From the cell containing the given text, extract its center point as [x, y] coordinate. 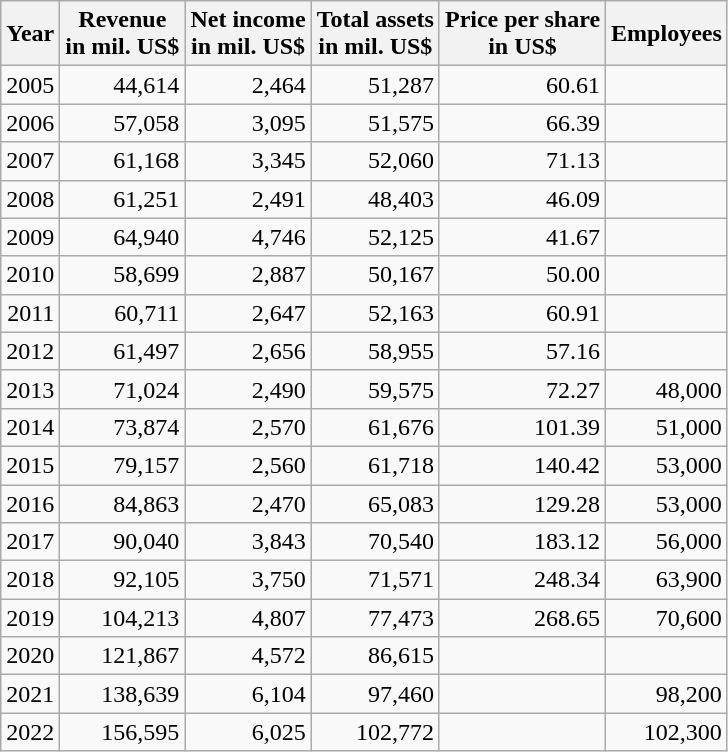
2020 [30, 656]
57,058 [122, 123]
2022 [30, 732]
2018 [30, 580]
Total assetsin mil. US$ [375, 34]
65,083 [375, 503]
102,300 [667, 732]
Revenuein mil. US$ [122, 34]
61,168 [122, 161]
58,699 [122, 275]
98,200 [667, 694]
2,570 [248, 427]
2021 [30, 694]
71.13 [522, 161]
52,060 [375, 161]
3,345 [248, 161]
Year [30, 34]
4,807 [248, 618]
Net incomein mil. US$ [248, 34]
3,095 [248, 123]
72.27 [522, 389]
58,955 [375, 351]
48,403 [375, 199]
84,863 [122, 503]
2005 [30, 85]
92,105 [122, 580]
86,615 [375, 656]
2019 [30, 618]
97,460 [375, 694]
50.00 [522, 275]
2,656 [248, 351]
66.39 [522, 123]
59,575 [375, 389]
70,540 [375, 542]
101.39 [522, 427]
2,470 [248, 503]
6,025 [248, 732]
46.09 [522, 199]
6,104 [248, 694]
3,843 [248, 542]
61,718 [375, 465]
60,711 [122, 313]
2,647 [248, 313]
73,874 [122, 427]
77,473 [375, 618]
51,287 [375, 85]
70,600 [667, 618]
4,746 [248, 237]
61,251 [122, 199]
140.42 [522, 465]
51,000 [667, 427]
138,639 [122, 694]
61,497 [122, 351]
2012 [30, 351]
60.91 [522, 313]
44,614 [122, 85]
2008 [30, 199]
2011 [30, 313]
2,491 [248, 199]
2015 [30, 465]
2014 [30, 427]
57.16 [522, 351]
Price per sharein US$ [522, 34]
129.28 [522, 503]
41.67 [522, 237]
156,595 [122, 732]
63,900 [667, 580]
2007 [30, 161]
104,213 [122, 618]
2010 [30, 275]
79,157 [122, 465]
71,571 [375, 580]
102,772 [375, 732]
2006 [30, 123]
50,167 [375, 275]
183.12 [522, 542]
71,024 [122, 389]
2016 [30, 503]
268.65 [522, 618]
56,000 [667, 542]
121,867 [122, 656]
2017 [30, 542]
64,940 [122, 237]
4,572 [248, 656]
48,000 [667, 389]
90,040 [122, 542]
61,676 [375, 427]
248.34 [522, 580]
2,887 [248, 275]
52,163 [375, 313]
52,125 [375, 237]
Employees [667, 34]
3,750 [248, 580]
51,575 [375, 123]
2013 [30, 389]
2009 [30, 237]
2,490 [248, 389]
60.61 [522, 85]
2,464 [248, 85]
2,560 [248, 465]
